From the cell containing the given text, extract its center point as (X, Y) coordinate. 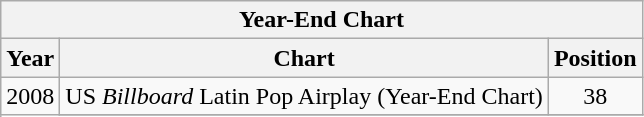
Year-End Chart (322, 20)
Chart (304, 58)
Year (30, 58)
38 (595, 96)
Position (595, 58)
2008 (30, 96)
US Billboard Latin Pop Airplay (Year-End Chart) (304, 96)
